Detect which cell encompasses the target text, then output its [X, Y] center coordinate. 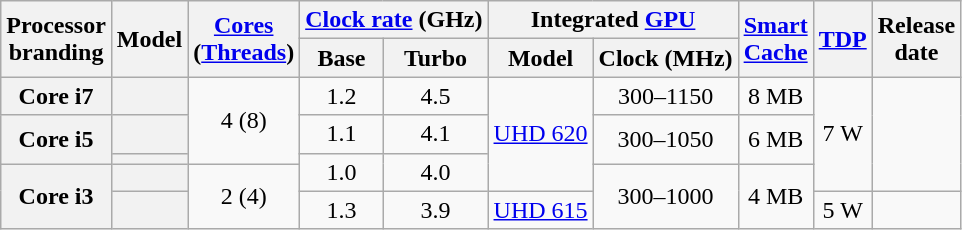
Integrated GPU [613, 20]
1.3 [342, 210]
Core i7 [56, 96]
300–1150 [666, 96]
1.2 [342, 96]
Clock rate (GHz) [394, 20]
4.1 [436, 134]
Core i5 [56, 140]
300–1050 [666, 140]
4 MB [776, 196]
SmartCache [776, 39]
Cores(Threads) [244, 39]
8 MB [776, 96]
7 W [842, 134]
Processorbranding [56, 39]
Clock (MHz) [666, 58]
1.1 [342, 134]
4.0 [436, 172]
300–1000 [666, 196]
Turbo [436, 58]
3.9 [436, 210]
4 (8) [244, 120]
1.0 [342, 172]
TDP [842, 39]
Core i3 [56, 196]
Releasedate [916, 39]
6 MB [776, 140]
UHD 615 [540, 210]
UHD 620 [540, 134]
5 W [842, 210]
2 (4) [244, 196]
4.5 [436, 96]
Base [342, 58]
